Return the (x, y) coordinate for the center point of the cell that contains the specified text.  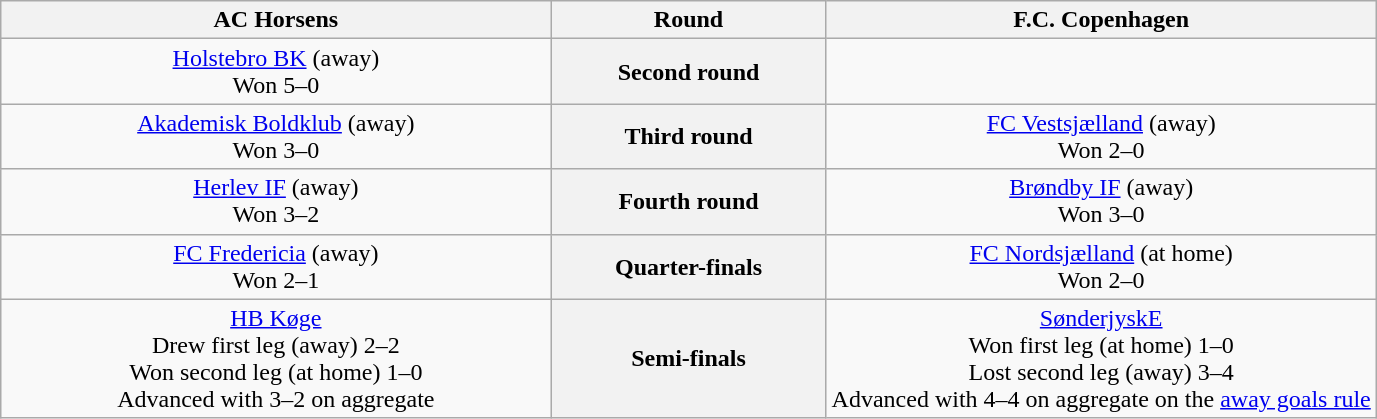
AC Horsens (276, 20)
Herlev IF (away)Won 3–2 (276, 202)
FC Vestsjælland (away)Won 2–0 (1101, 136)
SønderjyskEWon first leg (at home) 1–0Lost second leg (away) 3–4Advanced with 4–4 on aggregate on the away goals rule (1101, 358)
Quarter-finals (688, 266)
F.C. Copenhagen (1101, 20)
Round (688, 20)
Fourth round (688, 202)
Second round (688, 72)
Semi-finals (688, 358)
FC Fredericia (away)Won 2–1 (276, 266)
HB KøgeDrew first leg (away) 2–2Won second leg (at home) 1–0Advanced with 3–2 on aggregate (276, 358)
Third round (688, 136)
FC Nordsjælland (at home)Won 2–0 (1101, 266)
Brøndby IF (away)Won 3–0 (1101, 202)
Holstebro BK (away)Won 5–0 (276, 72)
Akademisk Boldklub (away)Won 3–0 (276, 136)
